Identify which cell holds the provided text, then report its [X, Y] central coordinate. 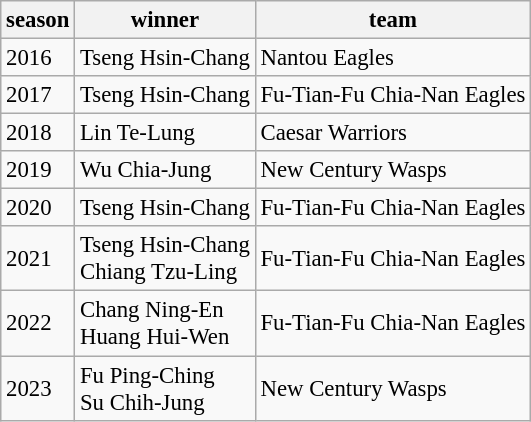
2023 [38, 388]
2017 [38, 95]
2021 [38, 258]
2016 [38, 58]
team [393, 20]
season [38, 20]
2020 [38, 208]
Tseng Hsin-ChangChiang Tzu-Ling [165, 258]
Nantou Eagles [393, 58]
Chang Ning-EnHuang Hui-Wen [165, 324]
winner [165, 20]
Lin Te-Lung [165, 133]
Fu Ping-ChingSu Chih-Jung [165, 388]
Wu Chia-Jung [165, 170]
2018 [38, 133]
2019 [38, 170]
Caesar Warriors [393, 133]
2022 [38, 324]
